For the text-containing cell, return its midpoint in [x, y] coordinate format. 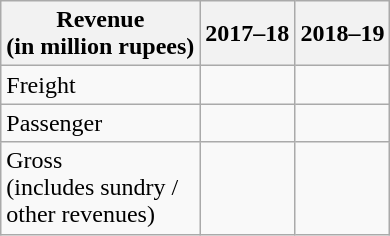
Revenue(in million rupees) [100, 34]
Passenger [100, 123]
Freight [100, 85]
Gross(includes sundry / other revenues) [100, 188]
2017–18 [248, 34]
2018–19 [342, 34]
